Find where the given text appears and provide that cell's center as (x, y) coordinate. 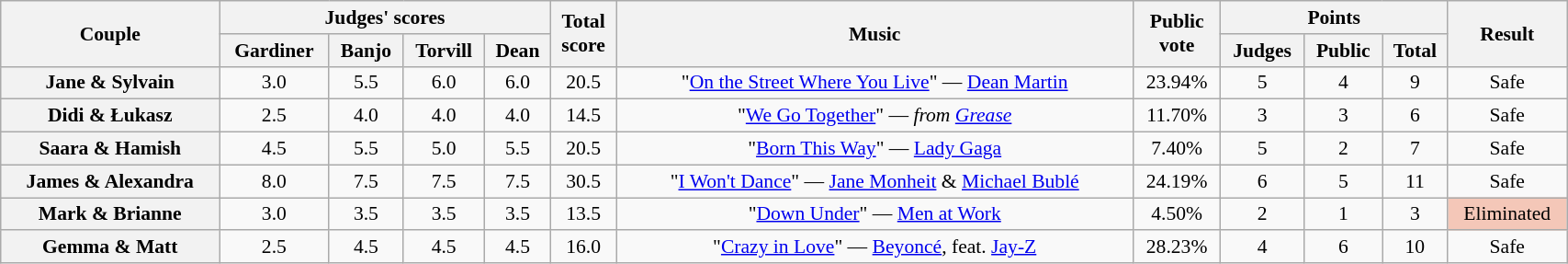
7 (1415, 149)
Gardiner (274, 51)
28.23% (1178, 247)
Saara & Hamish (110, 149)
Totalscore (582, 33)
10 (1415, 247)
"I Won't Dance" — Jane Monheit & Michael Bublé (874, 181)
Mark & Brianne (110, 214)
Judges' scores (386, 17)
24.19% (1178, 181)
James & Alexandra (110, 181)
Gemma & Matt (110, 247)
"Down Under" — Men at Work (874, 214)
1 (1343, 214)
Total (1415, 51)
Public (1343, 51)
11 (1415, 181)
Eliminated (1507, 214)
Torvill (445, 51)
30.5 (582, 181)
8.0 (274, 181)
9 (1415, 83)
Music (874, 33)
13.5 (582, 214)
"Born This Way" — Lady Gaga (874, 149)
Couple (110, 33)
Points (1334, 17)
7.40% (1178, 149)
11.70% (1178, 116)
Result (1507, 33)
"Crazy in Love" — Beyoncé, feat. Jay-Z (874, 247)
23.94% (1178, 83)
Jane & Sylvain (110, 83)
Didi & Łukasz (110, 116)
Banjo (366, 51)
Judges (1262, 51)
Dean (518, 51)
5.0 (445, 149)
Publicvote (1178, 33)
16.0 (582, 247)
4.50% (1178, 214)
"On the Street Where You Live" — Dean Martin (874, 83)
14.5 (582, 116)
"We Go Together" — from Grease (874, 116)
